Capture the cell that displays the provided text and extract its (x, y) central coordinate. 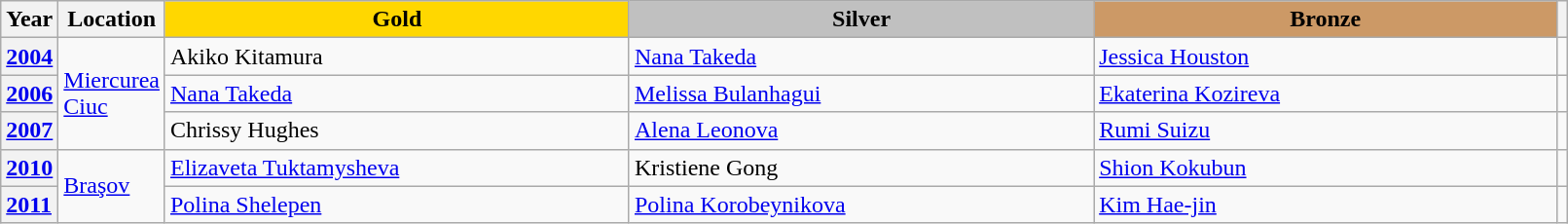
2010 (29, 168)
Akiko Kitamura (397, 56)
Shion Kokubun (1326, 168)
Chrissy Hughes (397, 131)
Braşov (112, 186)
Kim Hae-jin (1326, 205)
2007 (29, 131)
2006 (29, 93)
2004 (29, 56)
Rumi Suizu (1326, 131)
Polina Korobeynikova (860, 205)
Polina Shelepen (397, 205)
Year (29, 19)
Silver (860, 19)
Miercurea Ciuc (112, 93)
Alena Leonova (860, 131)
Bronze (1326, 19)
Melissa Bulanhagui (860, 93)
Ekaterina Kozireva (1326, 93)
2011 (29, 205)
Jessica Houston (1326, 56)
Gold (397, 19)
Elizaveta Tuktamysheva (397, 168)
Kristiene Gong (860, 168)
Location (112, 19)
